Detect which cell encompasses the target text, then output its (x, y) center coordinate. 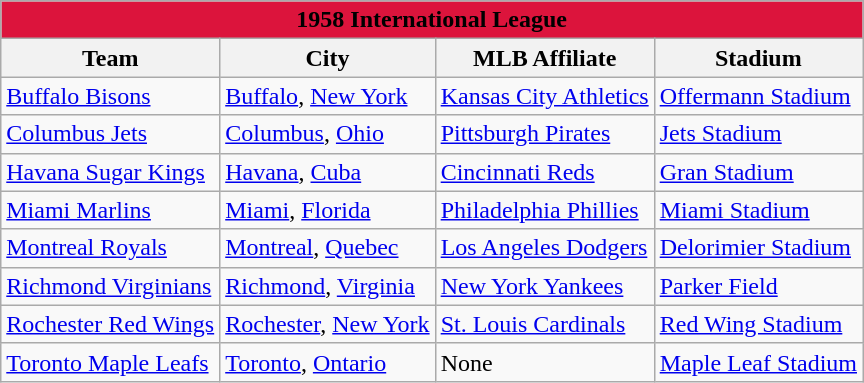
Columbus Jets (110, 134)
Buffalo Bisons (110, 96)
Toronto Maple Leafs (110, 362)
Miami Stadium (758, 210)
St. Louis Cardinals (544, 324)
Delorimier Stadium (758, 248)
Stadium (758, 58)
Richmond Virginians (110, 286)
Offermann Stadium (758, 96)
Rochester, New York (328, 324)
Gran Stadium (758, 172)
MLB Affiliate (544, 58)
1958 International League (432, 20)
None (544, 362)
Havana Sugar Kings (110, 172)
Philadelphia Phillies (544, 210)
Buffalo, New York (328, 96)
Columbus, Ohio (328, 134)
Miami, Florida (328, 210)
Parker Field (758, 286)
Toronto, Ontario (328, 362)
Havana, Cuba (328, 172)
Los Angeles Dodgers (544, 248)
City (328, 58)
Richmond, Virginia (328, 286)
Maple Leaf Stadium (758, 362)
Red Wing Stadium (758, 324)
Rochester Red Wings (110, 324)
Montreal, Quebec (328, 248)
Cincinnati Reds (544, 172)
Team (110, 58)
Montreal Royals (110, 248)
Miami Marlins (110, 210)
New York Yankees (544, 286)
Kansas City Athletics (544, 96)
Pittsburgh Pirates (544, 134)
Jets Stadium (758, 134)
